For the text-containing cell, return its midpoint in (x, y) coordinate format. 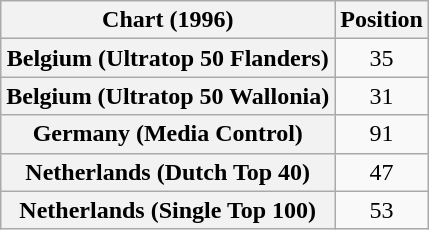
31 (382, 96)
47 (382, 172)
Chart (1996) (168, 20)
35 (382, 58)
Belgium (Ultratop 50 Wallonia) (168, 96)
Germany (Media Control) (168, 134)
Position (382, 20)
Belgium (Ultratop 50 Flanders) (168, 58)
Netherlands (Single Top 100) (168, 210)
91 (382, 134)
Netherlands (Dutch Top 40) (168, 172)
53 (382, 210)
